For the text-containing cell, return its midpoint in [x, y] coordinate format. 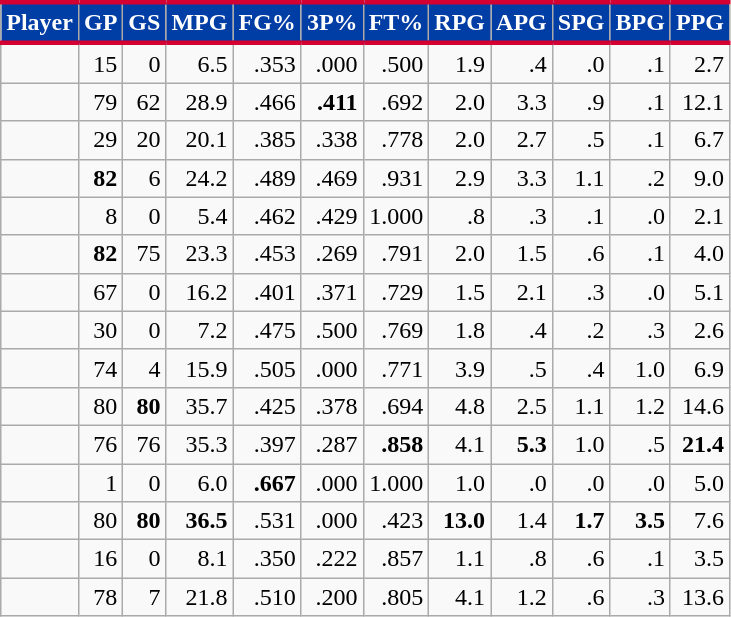
23.3 [200, 254]
30 [100, 330]
4.0 [700, 254]
.429 [332, 216]
6.9 [700, 368]
79 [100, 102]
1.4 [522, 521]
.287 [332, 444]
.771 [396, 368]
2.9 [460, 178]
7.2 [200, 330]
.423 [396, 521]
6.5 [200, 63]
5.0 [700, 483]
APG [522, 22]
21.8 [200, 597]
9.0 [700, 178]
13.0 [460, 521]
.475 [267, 330]
35.7 [200, 406]
.857 [396, 559]
MPG [200, 22]
4.8 [460, 406]
2.5 [522, 406]
.469 [332, 178]
.805 [396, 597]
8.1 [200, 559]
35.3 [200, 444]
6.0 [200, 483]
.397 [267, 444]
1 [100, 483]
2.6 [700, 330]
1.7 [581, 521]
.371 [332, 292]
13.6 [700, 597]
29 [100, 140]
SPG [581, 22]
.694 [396, 406]
62 [144, 102]
15.9 [200, 368]
.729 [396, 292]
.453 [267, 254]
20.1 [200, 140]
8 [100, 216]
.769 [396, 330]
.692 [396, 102]
.858 [396, 444]
.350 [267, 559]
Player [40, 22]
PPG [700, 22]
.505 [267, 368]
3.9 [460, 368]
.222 [332, 559]
21.4 [700, 444]
75 [144, 254]
.489 [267, 178]
.269 [332, 254]
74 [100, 368]
.466 [267, 102]
.401 [267, 292]
6.7 [700, 140]
5.3 [522, 444]
67 [100, 292]
12.1 [700, 102]
.531 [267, 521]
16.2 [200, 292]
.353 [267, 63]
.411 [332, 102]
7 [144, 597]
.462 [267, 216]
1.9 [460, 63]
16 [100, 559]
6 [144, 178]
FG% [267, 22]
.378 [332, 406]
.931 [396, 178]
4 [144, 368]
5.1 [700, 292]
.9 [581, 102]
3P% [332, 22]
7.6 [700, 521]
FT% [396, 22]
.778 [396, 140]
24.2 [200, 178]
.338 [332, 140]
.200 [332, 597]
36.5 [200, 521]
20 [144, 140]
1.8 [460, 330]
78 [100, 597]
GP [100, 22]
.791 [396, 254]
5.4 [200, 216]
.385 [267, 140]
.510 [267, 597]
28.9 [200, 102]
GS [144, 22]
BPG [640, 22]
15 [100, 63]
.425 [267, 406]
.667 [267, 483]
14.6 [700, 406]
RPG [460, 22]
